Pinpoint the cell where the given text exists, returning its [x, y] midpoint coordinate. 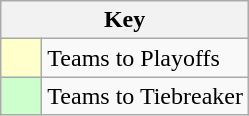
Teams to Tiebreaker [146, 96]
Key [125, 20]
Teams to Playoffs [146, 58]
